Locate the cell with the specified text and output its (x, y) center coordinate. 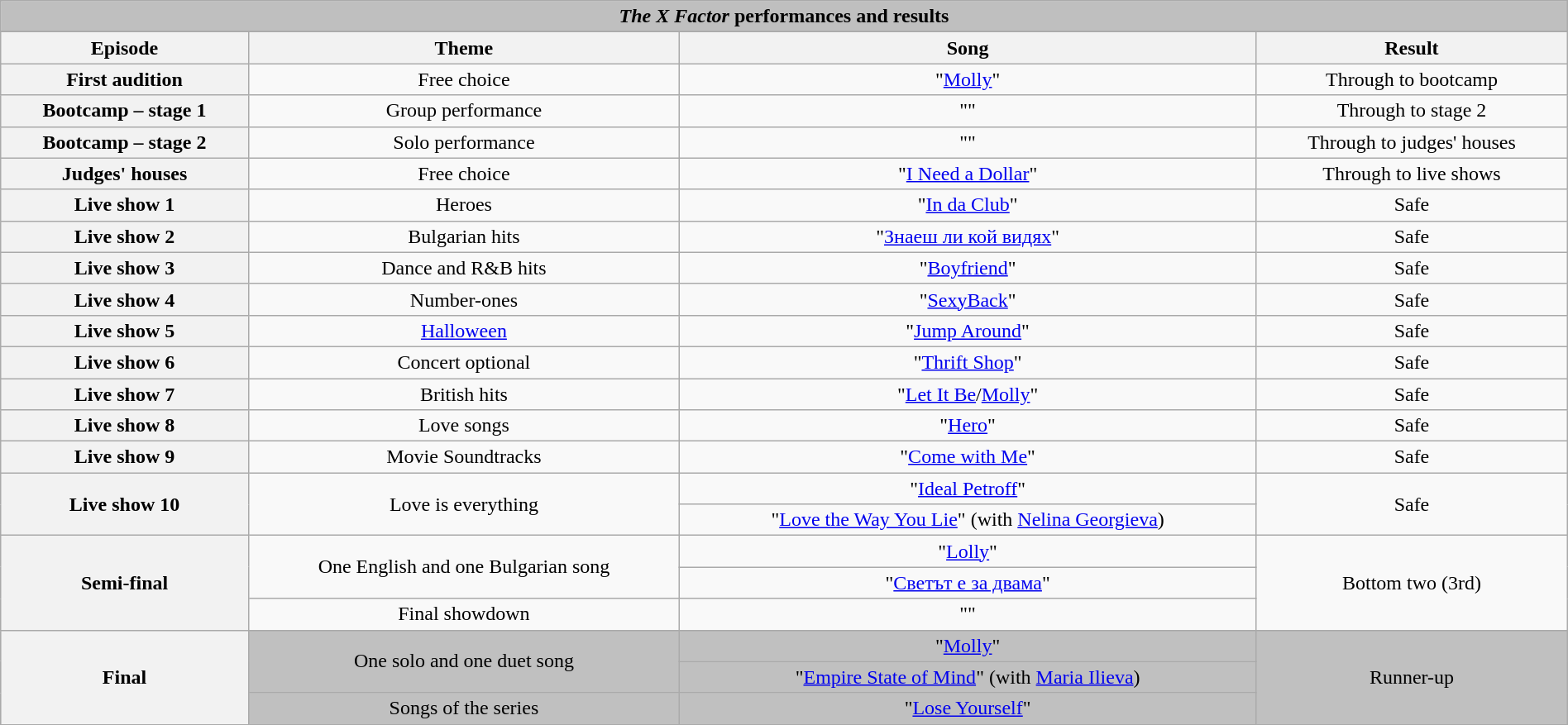
"Let It Be/Molly" (968, 394)
One English and one Bulgarian song (463, 567)
Live show 9 (125, 457)
Episode (125, 48)
"I Need a Dollar" (968, 174)
Love songs (463, 426)
First audition (125, 79)
Live show 3 (125, 268)
Concert optional (463, 362)
Songs of the series (463, 708)
Theme (463, 48)
Song (968, 48)
Number-ones (463, 299)
Through to stage 2 (1413, 111)
"Boyfriend" (968, 268)
The X Factor performances and results (784, 17)
Bootcamp – stage 1 (125, 111)
Through to bootcamp (1413, 79)
Movie Soundtracks (463, 457)
Live show 8 (125, 426)
"Empire State of Mind" (with Maria Ilieva) (968, 677)
One solo and one duet song (463, 661)
Final (125, 677)
"Come with Me" (968, 457)
Final showdown (463, 614)
Runner-up (1413, 677)
Live show 4 (125, 299)
Result (1413, 48)
Live show 5 (125, 331)
"Знаеш ли кой видях" (968, 236)
Live show 1 (125, 205)
"Lose Yourself" (968, 708)
Live show 10 (125, 504)
Semi-final (125, 583)
Heroes (463, 205)
"In da Club" (968, 205)
"Jump Around" (968, 331)
British hits (463, 394)
Bootcamp – stage 2 (125, 142)
"Thrift Shop" (968, 362)
"Hero" (968, 426)
Live show 7 (125, 394)
Halloween (463, 331)
Live show 2 (125, 236)
Live show 6 (125, 362)
Bulgarian hits (463, 236)
Solo performance (463, 142)
Group performance (463, 111)
"SexyBack" (968, 299)
"Lolly" (968, 551)
Judges' houses (125, 174)
"Светът е за двама" (968, 583)
Love is everything (463, 504)
"Love the Way You Lie" (with Nelina Georgieva) (968, 520)
Bottom two (3rd) (1413, 583)
Dance and R&B hits (463, 268)
Through to judges' houses (1413, 142)
Through to live shows (1413, 174)
"Ideal Petroff" (968, 489)
